Return [x, y] of the center of cell containing provided text 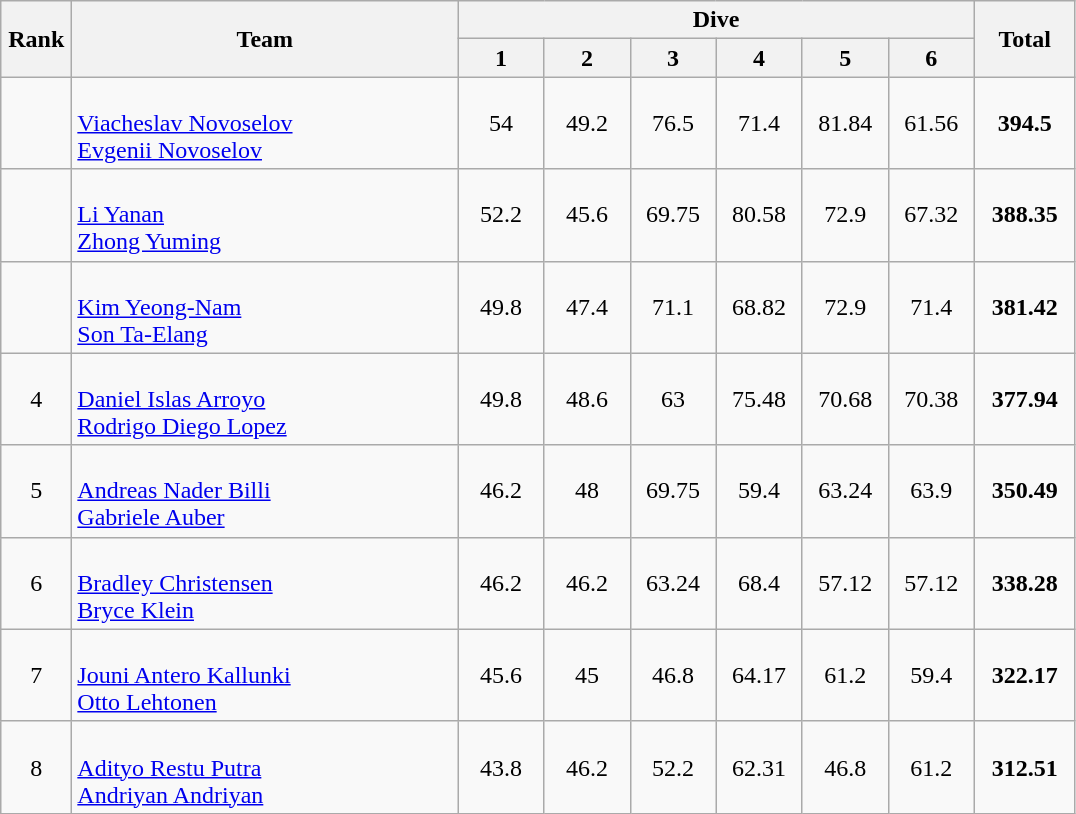
Adityo Restu PutraAndriyan Andriyan [265, 767]
Viacheslav Novoselov Evgenii Novoselov [265, 123]
54 [501, 123]
Rank [36, 39]
43.8 [501, 767]
Dive [716, 20]
Andreas Nader BilliGabriele Auber [265, 491]
76.5 [673, 123]
350.49 [1024, 491]
377.94 [1024, 399]
70.68 [845, 399]
3 [673, 58]
Li YananZhong Yuming [265, 215]
2 [587, 58]
81.84 [845, 123]
75.48 [759, 399]
68.4 [759, 583]
Bradley ChristensenBryce Klein [265, 583]
7 [36, 675]
61.56 [931, 123]
70.38 [931, 399]
338.28 [1024, 583]
67.32 [931, 215]
Daniel Islas ArroyoRodrigo Diego Lopez [265, 399]
63 [673, 399]
71.1 [673, 307]
47.4 [587, 307]
80.58 [759, 215]
68.82 [759, 307]
45 [587, 675]
381.42 [1024, 307]
Team [265, 39]
48.6 [587, 399]
312.51 [1024, 767]
64.17 [759, 675]
Total [1024, 39]
63.9 [931, 491]
1 [501, 58]
48 [587, 491]
62.31 [759, 767]
Jouni Antero Kallunki Otto Lehtonen [265, 675]
Kim Yeong-NamSon Ta-Elang [265, 307]
388.35 [1024, 215]
394.5 [1024, 123]
322.17 [1024, 675]
49.2 [587, 123]
8 [36, 767]
